Pinpoint the cell where the given text exists, returning its [x, y] midpoint coordinate. 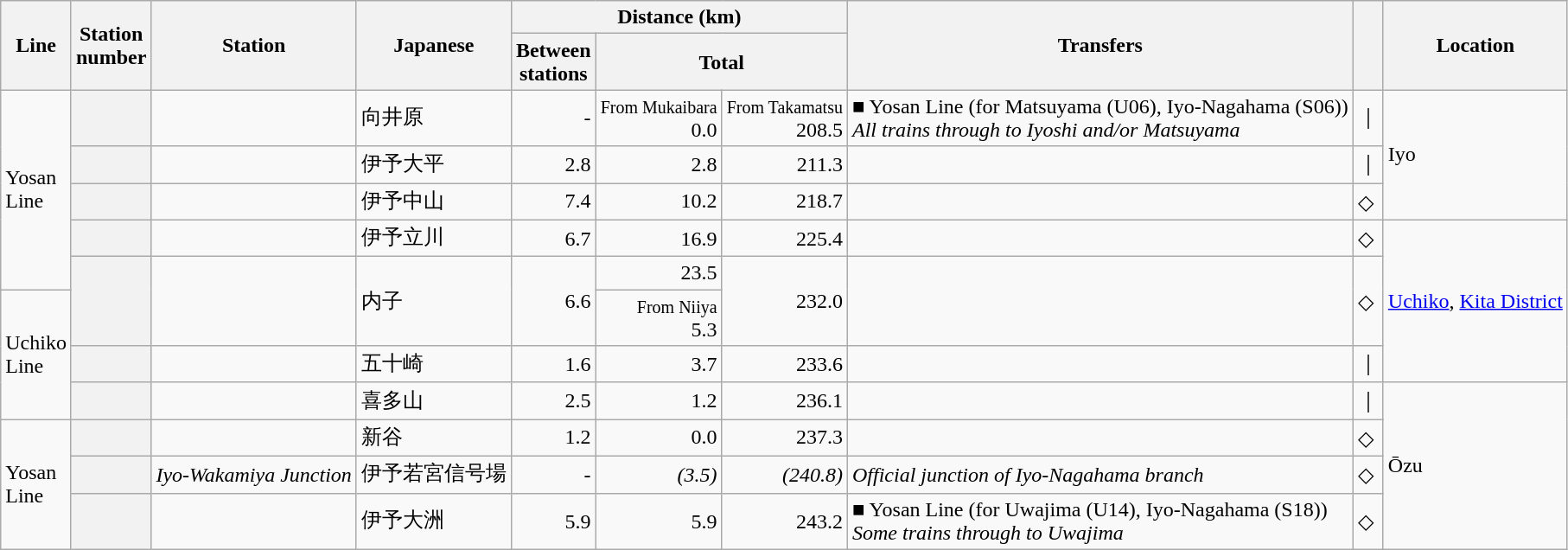
Official junction of Iyo-Nagahama branch [1100, 474]
Total [721, 62]
■ Yosan Line (for Matsuyama (U06), Iyo-Nagahama (S06))All trains through to Iyoshi and/or Matsuyama [1100, 118]
Iyo-Wakamiya Junction [254, 474]
Betweenstations [553, 62]
218.7 [785, 202]
243.2 [785, 521]
2.5 [553, 401]
237.3 [785, 438]
Location [1475, 45]
16.9 [659, 239]
From Niiya5.3 [659, 318]
伊予中山 [434, 202]
新谷 [434, 438]
6.7 [553, 239]
喜多山 [434, 401]
(3.5) [659, 474]
Distance (km) [679, 17]
五十崎 [434, 365]
伊予立川 [434, 239]
向井原 [434, 118]
■ Yosan Line (for Uwajima (U14), Iyo-Nagahama (S18))Some trains through to Uwajima [1100, 521]
10.2 [659, 202]
Japanese [434, 45]
211.3 [785, 164]
225.4 [785, 239]
From Takamatsu208.5 [785, 118]
232.0 [785, 301]
Stationnumber [111, 45]
7.4 [553, 202]
内子 [434, 301]
Uchiko, Kita District [1475, 301]
23.5 [659, 273]
Iyo [1475, 155]
236.1 [785, 401]
UchikoLine [36, 355]
Ōzu [1475, 465]
伊予若宮信号場 [434, 474]
Station [254, 45]
From Mukaibara0.0 [659, 118]
伊予大洲 [434, 521]
0.0 [659, 438]
6.6 [553, 301]
Transfers [1100, 45]
1.6 [553, 365]
(240.8) [785, 474]
Line [36, 45]
伊予大平 [434, 164]
3.7 [659, 365]
233.6 [785, 365]
